Scan for the cell matching the given text and deliver its [X, Y] coordinate at center. 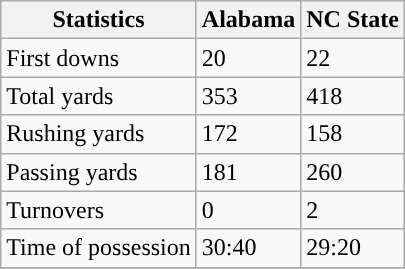
181 [248, 172]
First downs [99, 58]
Rushing yards [99, 134]
NC State [353, 20]
0 [248, 210]
172 [248, 134]
Passing yards [99, 172]
418 [353, 96]
158 [353, 134]
Turnovers [99, 210]
22 [353, 58]
Time of possession [99, 248]
Alabama [248, 20]
2 [353, 210]
Total yards [99, 96]
260 [353, 172]
29:20 [353, 248]
20 [248, 58]
30:40 [248, 248]
353 [248, 96]
Statistics [99, 20]
